Identify which cell holds the provided text, then report its (X, Y) central coordinate. 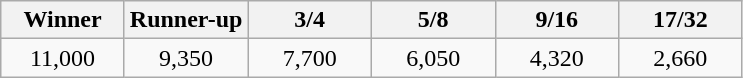
11,000 (63, 58)
2,660 (681, 58)
3/4 (310, 20)
9,350 (186, 58)
Winner (63, 20)
17/32 (681, 20)
Runner-up (186, 20)
6,050 (433, 58)
9/16 (557, 20)
4,320 (557, 58)
5/8 (433, 20)
7,700 (310, 58)
